Pinpoint the cell where the given text exists, returning its (x, y) midpoint coordinate. 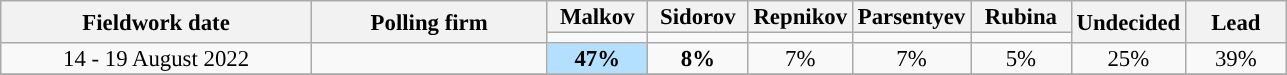
Repnikov (800, 17)
39% (1236, 59)
5% (1022, 59)
25% (1128, 59)
Sidorov (698, 17)
Fieldwork date (156, 22)
Undecided (1128, 22)
Malkov (598, 17)
47% (598, 59)
Rubina (1022, 17)
8% (698, 59)
14 - 19 August 2022 (156, 59)
Parsentyev (911, 17)
Polling firm (429, 22)
Lead (1236, 22)
